Extract the (X, Y) coordinate from the center of the cell holding the provided text.  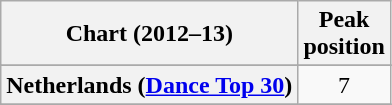
7 (344, 85)
Chart (2012–13) (150, 34)
Netherlands (Dance Top 30) (150, 85)
Peakposition (344, 34)
